Locate the cell with the specified text and output its (X, Y) center coordinate. 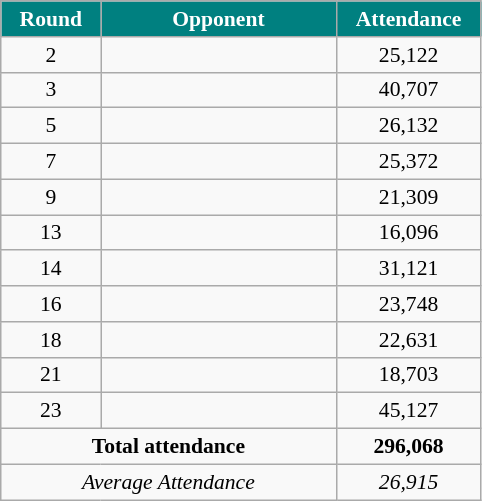
Attendance (408, 19)
40,707 (408, 90)
26,132 (408, 126)
18,703 (408, 375)
26,915 (408, 482)
31,121 (408, 269)
Average Attendance (168, 482)
5 (51, 126)
Total attendance (168, 447)
25,372 (408, 162)
Opponent (218, 19)
21,309 (408, 197)
45,127 (408, 411)
16 (51, 304)
3 (51, 90)
Round (51, 19)
13 (51, 233)
18 (51, 340)
7 (51, 162)
296,068 (408, 447)
14 (51, 269)
23 (51, 411)
9 (51, 197)
23,748 (408, 304)
22,631 (408, 340)
21 (51, 375)
2 (51, 55)
16,096 (408, 233)
25,122 (408, 55)
